Find where the given text appears and provide that cell's center as [X, Y] coordinate. 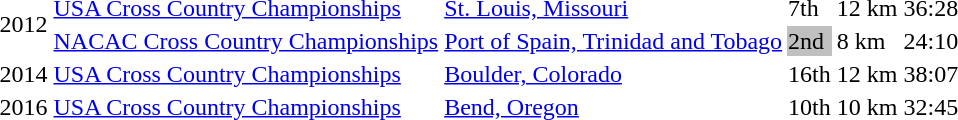
Boulder, Colorado [614, 74]
12 km [867, 74]
2nd [810, 41]
USA Cross Country Championships [246, 74]
NACAC Cross Country Championships [246, 41]
8 km [867, 41]
Port of Spain, Trinidad and Tobago [614, 41]
16th [810, 74]
